Capture the cell that displays the provided text and extract its (x, y) central coordinate. 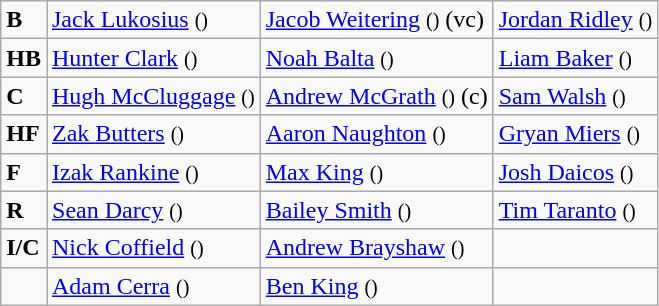
Sam Walsh () (575, 96)
Jack Lukosius () (153, 20)
F (24, 172)
Adam Cerra () (153, 286)
Andrew Brayshaw () (376, 248)
HB (24, 58)
Izak Rankine () (153, 172)
Jordan Ridley () (575, 20)
Max King () (376, 172)
Hugh McCluggage () (153, 96)
Liam Baker () (575, 58)
C (24, 96)
R (24, 210)
Bailey Smith () (376, 210)
Ben King () (376, 286)
Jacob Weitering () (vc) (376, 20)
Zak Butters () (153, 134)
Noah Balta () (376, 58)
Tim Taranto () (575, 210)
Hunter Clark () (153, 58)
Aaron Naughton () (376, 134)
Nick Coffield () (153, 248)
Sean Darcy () (153, 210)
Andrew McGrath () (c) (376, 96)
I/C (24, 248)
Josh Daicos () (575, 172)
Gryan Miers () (575, 134)
B (24, 20)
HF (24, 134)
